Output the (X, Y) coordinate of the center of the cell containing the given text.  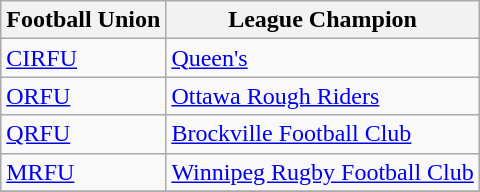
CIRFU (84, 58)
Queen's (322, 58)
Brockville Football Club (322, 134)
ORFU (84, 96)
QRFU (84, 134)
Ottawa Rough Riders (322, 96)
MRFU (84, 172)
Winnipeg Rugby Football Club (322, 172)
Football Union (84, 20)
League Champion (322, 20)
